Return (x, y) of the center of cell containing provided text 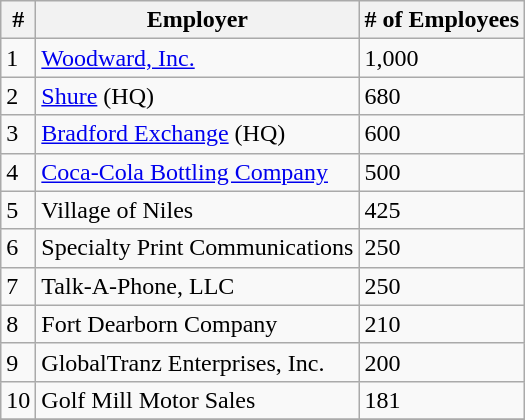
8 (18, 324)
Fort Dearborn Company (198, 324)
Coca-Cola Bottling Company (198, 172)
Specialty Print Communications (198, 248)
210 (442, 324)
Bradford Exchange (HQ) (198, 134)
GlobalTranz Enterprises, Inc. (198, 362)
4 (18, 172)
9 (18, 362)
200 (442, 362)
# of Employees (442, 20)
6 (18, 248)
2 (18, 96)
Shure (HQ) (198, 96)
600 (442, 134)
5 (18, 210)
Village of Niles (198, 210)
3 (18, 134)
680 (442, 96)
Talk-A-Phone, LLC (198, 286)
425 (442, 210)
Woodward, Inc. (198, 58)
Employer (198, 20)
7 (18, 286)
1,000 (442, 58)
1 (18, 58)
# (18, 20)
500 (442, 172)
10 (18, 400)
Golf Mill Motor Sales (198, 400)
181 (442, 400)
